Return the (X, Y) coordinate for the center point of the cell that contains the specified text.  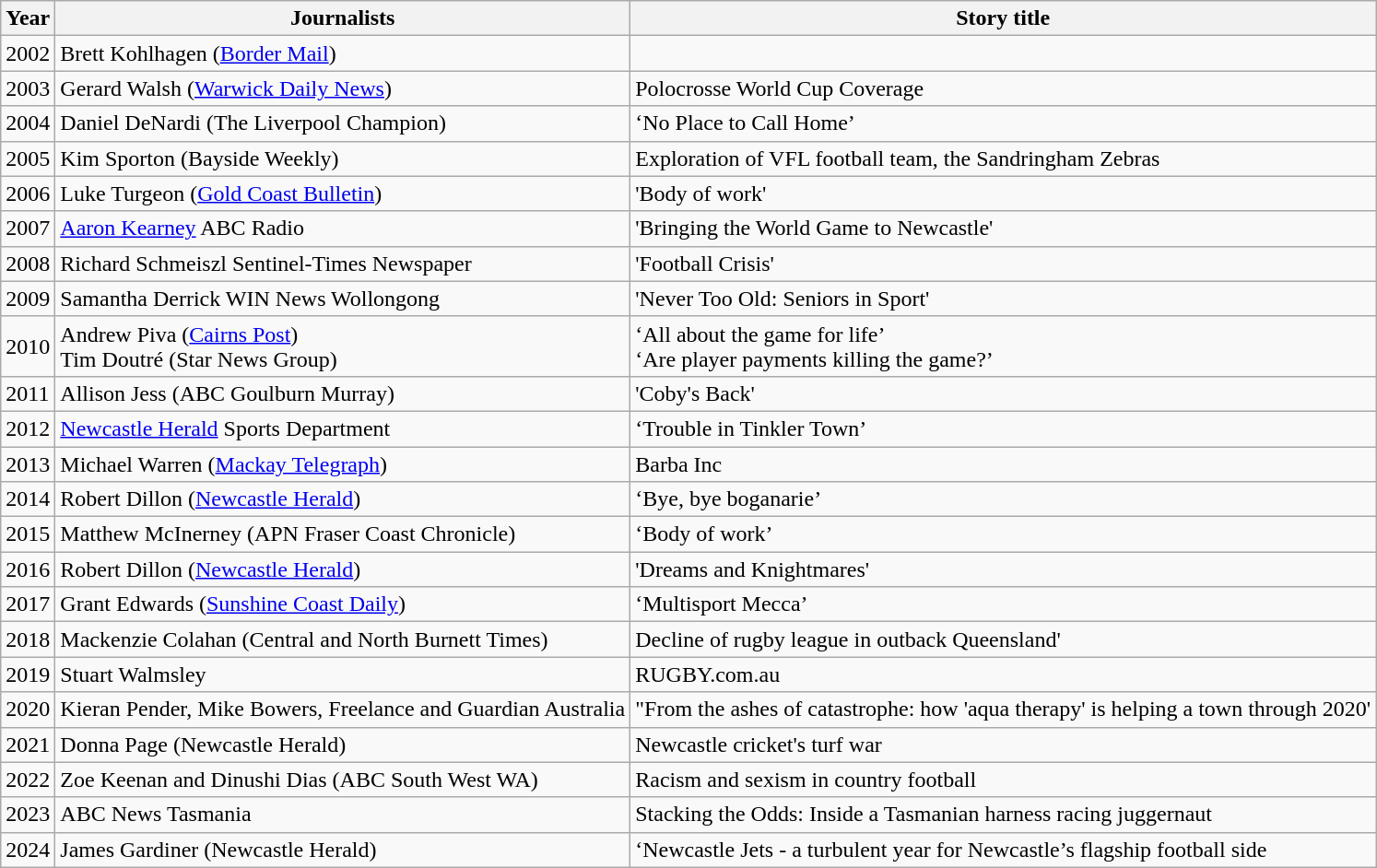
‘All about the game for life’ ‘Are player payments killing the game?’ (1003, 346)
2006 (28, 194)
Zoe Keenan and Dinushi Dias (ABC South West WA) (343, 780)
Andrew Piva (Cairns Post) Tim Doutré (Star News Group) (343, 346)
Journalists (343, 18)
2004 (28, 123)
2023 (28, 815)
'Football Crisis' (1003, 264)
2010 (28, 346)
2019 (28, 674)
‘Trouble in Tinkler Town’ (1003, 428)
2013 (28, 463)
2016 (28, 569)
Kieran Pender, Mike Bowers, Freelance and Guardian Australia (343, 710)
2022 (28, 780)
‘Body of work’ (1003, 534)
2014 (28, 499)
Decline of rugby league in outback Queensland' (1003, 639)
Michael Warren (Mackay Telegraph) (343, 463)
2015 (28, 534)
2009 (28, 299)
'Body of work' (1003, 194)
2005 (28, 158)
'Bringing the World Game to Newcastle' (1003, 229)
Racism and sexism in country football (1003, 780)
'Coby's Back' (1003, 393)
Richard Schmeiszl Sentinel-Times Newspaper (343, 264)
2017 (28, 604)
Matthew McInerney (APN Fraser Coast Chronicle) (343, 534)
2002 (28, 53)
Barba Inc (1003, 463)
'Never Too Old: Seniors in Sport' (1003, 299)
Donna Page (Newcastle Herald) (343, 745)
2024 (28, 850)
‘No Place to Call Home’ (1003, 123)
2012 (28, 428)
Gerard Walsh (Warwick Daily News) (343, 88)
Luke Turgeon (Gold Coast Bulletin) (343, 194)
ABC News Tasmania (343, 815)
2011 (28, 393)
Grant Edwards (Sunshine Coast Daily) (343, 604)
2018 (28, 639)
Samantha Derrick WIN News Wollongong (343, 299)
Kim Sporton (Bayside Weekly) (343, 158)
Newcastle Herald Sports Department (343, 428)
‘Multisport Mecca’ (1003, 604)
Allison Jess (ABC Goulburn Murray) (343, 393)
Brett Kohlhagen (Border Mail) (343, 53)
2003 (28, 88)
Year (28, 18)
Story title (1003, 18)
2021 (28, 745)
"From the ashes of catastrophe: how 'aqua therapy' is helping a town through 2020' (1003, 710)
RUGBY.com.au (1003, 674)
James Gardiner (Newcastle Herald) (343, 850)
Daniel DeNardi (The Liverpool Champion) (343, 123)
‘Newcastle Jets - a turbulent year for Newcastle’s flagship football side (1003, 850)
Mackenzie Colahan (Central and North Burnett Times) (343, 639)
‘Bye, bye boganarie’ (1003, 499)
Aaron Kearney ABC Radio (343, 229)
Stacking the Odds: Inside a Tasmanian harness racing juggernaut (1003, 815)
Polocrosse World Cup Coverage (1003, 88)
2008 (28, 264)
Newcastle cricket's turf war (1003, 745)
Exploration of VFL football team, the Sandringham Zebras (1003, 158)
'Dreams and Knightmares' (1003, 569)
2020 (28, 710)
Stuart Walmsley (343, 674)
2007 (28, 229)
